Output the (X, Y) coordinate of the center of the cell containing the given text.  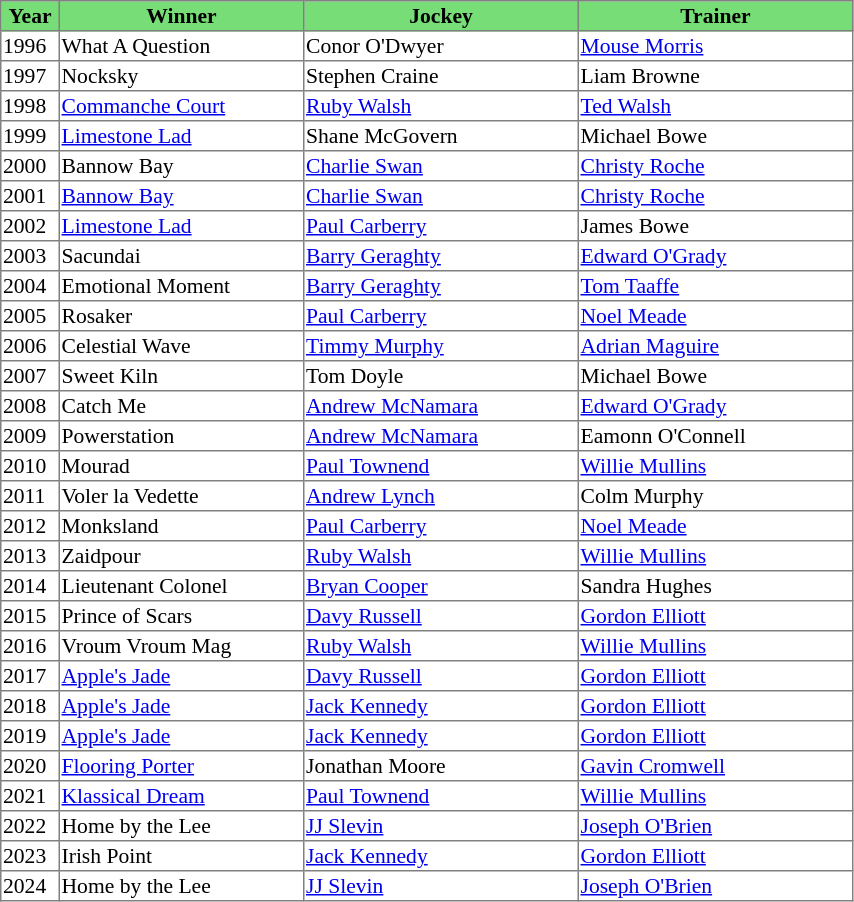
Tom Doyle (441, 376)
Trainer (715, 16)
2022 (30, 826)
2014 (30, 586)
Colm Murphy (715, 496)
2021 (30, 796)
2023 (30, 856)
Nocksky (181, 76)
Andrew Lynch (441, 496)
Lieutenant Colonel (181, 586)
Eamonn O'Connell (715, 436)
James Bowe (715, 226)
2024 (30, 886)
2015 (30, 616)
2002 (30, 226)
Mourad (181, 466)
1998 (30, 106)
Catch Me (181, 406)
2006 (30, 346)
2011 (30, 496)
1999 (30, 136)
Jockey (441, 16)
Prince of Scars (181, 616)
Celestial Wave (181, 346)
Rosaker (181, 316)
2007 (30, 376)
Sweet Kiln (181, 376)
2020 (30, 766)
2003 (30, 256)
Bryan Cooper (441, 586)
Ted Walsh (715, 106)
Emotional Moment (181, 286)
2018 (30, 706)
2000 (30, 166)
2019 (30, 736)
What A Question (181, 46)
Stephen Craine (441, 76)
Shane McGovern (441, 136)
2001 (30, 196)
2004 (30, 286)
Irish Point (181, 856)
Adrian Maguire (715, 346)
2005 (30, 316)
Zaidpour (181, 556)
Tom Taaffe (715, 286)
1996 (30, 46)
2013 (30, 556)
Vroum Vroum Mag (181, 646)
Jonathan Moore (441, 766)
2016 (30, 646)
Flooring Porter (181, 766)
Sandra Hughes (715, 586)
Monksland (181, 526)
Year (30, 16)
Gavin Cromwell (715, 766)
Klassical Dream (181, 796)
2009 (30, 436)
Conor O'Dwyer (441, 46)
Winner (181, 16)
2012 (30, 526)
Powerstation (181, 436)
2017 (30, 676)
Liam Browne (715, 76)
1997 (30, 76)
2010 (30, 466)
Commanche Court (181, 106)
Timmy Murphy (441, 346)
2008 (30, 406)
Voler la Vedette (181, 496)
Mouse Morris (715, 46)
Sacundai (181, 256)
